Search for the cell housing the specified text and yield its (x, y) center coordinate. 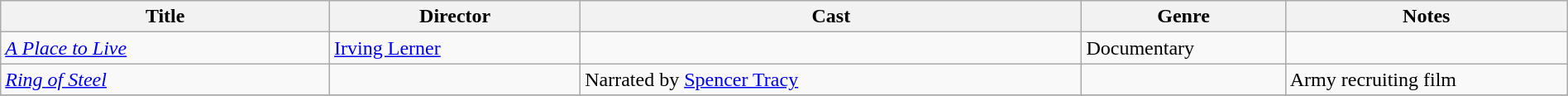
Narrated by Spencer Tracy (831, 79)
Notes (1426, 17)
Documentary (1183, 48)
Genre (1183, 17)
Cast (831, 17)
Title (165, 17)
A Place to Live (165, 48)
Director (455, 17)
Irving Lerner (455, 48)
Ring of Steel (165, 79)
Army recruiting film (1426, 79)
